From the cell containing the given text, extract its center point as (x, y) coordinate. 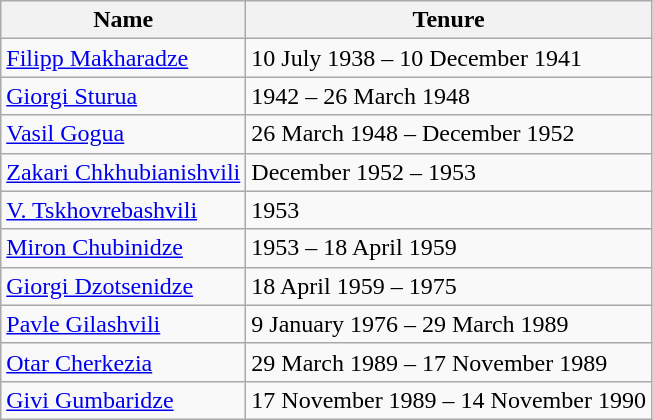
9 January 1976 – 29 March 1989 (449, 324)
Miron Chubinidze (124, 248)
18 April 1959 – 1975 (449, 286)
Name (124, 20)
Otar Cherkezia (124, 362)
Zakari Chkhubianishvili (124, 172)
Filipp Makharadze (124, 58)
Tenure (449, 20)
Giorgi Sturua (124, 96)
1942 – 26 March 1948 (449, 96)
December 1952 – 1953 (449, 172)
Pavle Gilashvili (124, 324)
1953 – 18 April 1959 (449, 248)
1953 (449, 210)
Giorgi Dzotsenidze (124, 286)
V. Tskhovrebashvili (124, 210)
29 March 1989 – 17 November 1989 (449, 362)
17 November 1989 – 14 November 1990 (449, 400)
10 July 1938 – 10 December 1941 (449, 58)
Vasil Gogua (124, 134)
26 March 1948 – December 1952 (449, 134)
Givi Gumbaridze (124, 400)
